For the text-containing cell, return its midpoint in [X, Y] coordinate format. 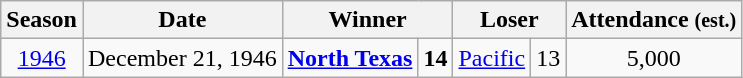
Attendance (est.) [654, 20]
13 [548, 58]
Date [182, 20]
Winner [368, 20]
5,000 [654, 58]
Loser [510, 20]
Pacific [492, 58]
December 21, 1946 [182, 58]
14 [436, 58]
North Texas [350, 58]
Season [42, 20]
1946 [42, 58]
